Return the (X, Y) coordinate for the center point of the cell that contains the specified text.  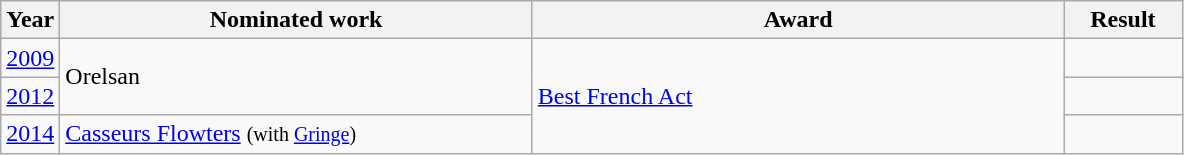
2014 (30, 134)
Result (1123, 20)
Best French Act (798, 96)
Casseurs Flowters (with Gringe) (296, 134)
Orelsan (296, 77)
2012 (30, 96)
Award (798, 20)
Nominated work (296, 20)
2009 (30, 58)
Year (30, 20)
